For the text-containing cell, return its midpoint in (X, Y) coordinate format. 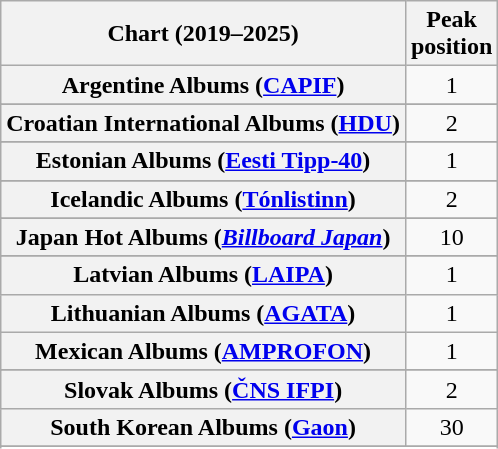
Latvian Albums (LAIPA) (204, 275)
Slovak Albums (ČNS IFPI) (204, 389)
Estonian Albums (Eesti Tipp-40) (204, 161)
Mexican Albums (AMPROFON) (204, 351)
Lithuanian Albums (AGATA) (204, 313)
South Korean Albums (Gaon) (204, 427)
10 (451, 237)
Chart (2019–2025) (204, 34)
Argentine Albums (CAPIF) (204, 85)
Japan Hot Albums (Billboard Japan) (204, 237)
Croatian International Albums (HDU) (204, 123)
Peakposition (451, 34)
Icelandic Albums (Tónlistinn) (204, 199)
30 (451, 427)
